Return the (X, Y) coordinate for the center point of the cell that contains the specified text.  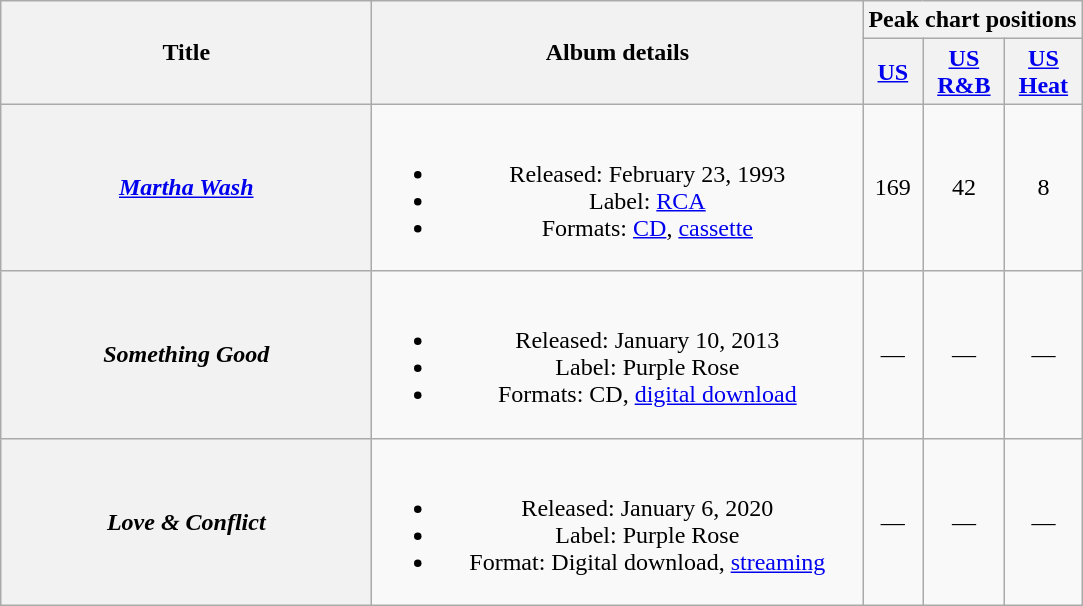
Album details (618, 52)
Love & Conflict (186, 522)
169 (893, 188)
Martha Wash (186, 188)
42 (964, 188)
8 (1044, 188)
USHeat (1044, 72)
Released: February 23, 1993Label: RCAFormats: CD, cassette (618, 188)
Something Good (186, 354)
USR&B (964, 72)
Peak chart positions (972, 20)
US (893, 72)
Title (186, 52)
Released: January 10, 2013Label: Purple RoseFormats: CD, digital download (618, 354)
Released: January 6, 2020Label: Purple RoseFormat: Digital download, streaming (618, 522)
